Provide the [X, Y] coordinate of the cell's center where the given text is located.  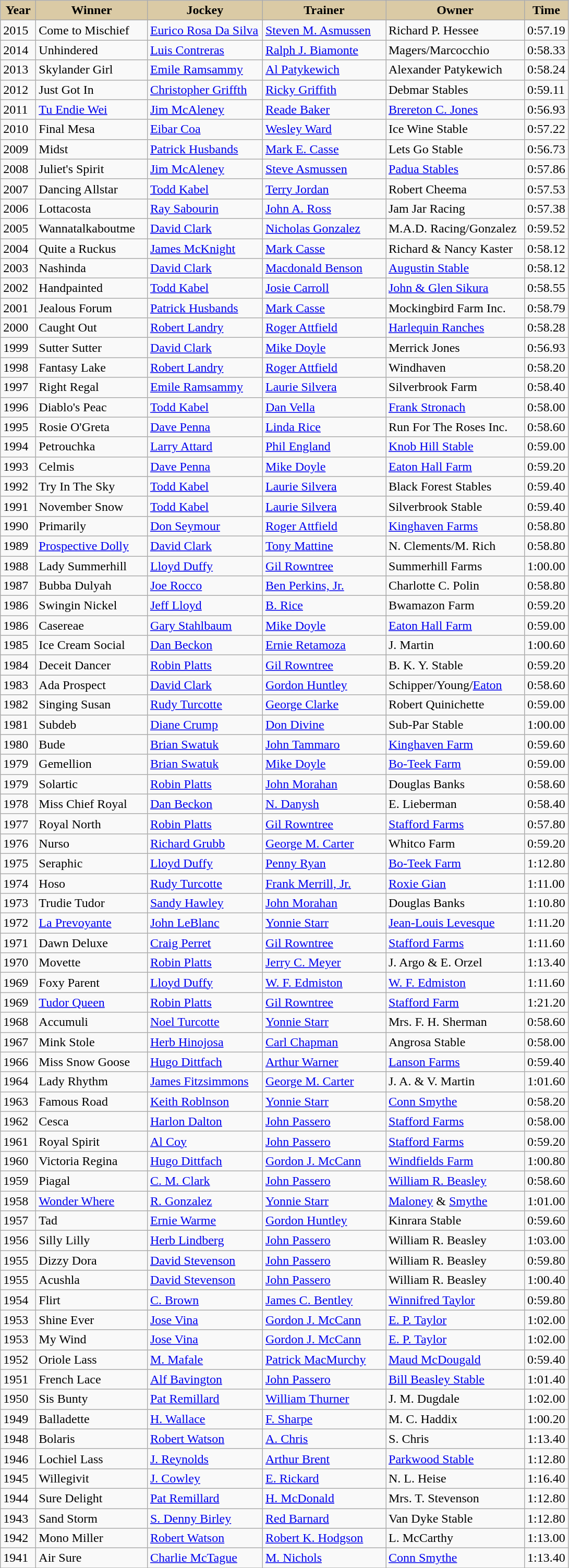
Eurico Rosa Da Silva [204, 30]
Movette [92, 963]
Nicholas Gonzalez [324, 228]
Jeff Lloyd [204, 606]
Linda Rice [324, 427]
Owner [455, 10]
2009 [18, 149]
1948 [18, 1439]
B. Rice [324, 606]
Roxie Gian [455, 884]
Don Divine [324, 725]
James McKnight [204, 249]
2002 [18, 288]
1962 [18, 1121]
Kinrara Stable [455, 1221]
1975 [18, 863]
Shine Ever [92, 1320]
H. Wallace [204, 1419]
1949 [18, 1419]
Quite a Ruckus [92, 249]
0:57.38 [547, 209]
Don Seymour [204, 526]
Right Regal [92, 387]
1968 [18, 1022]
Joe Rocco [204, 586]
Miss Chief Royal [92, 804]
Come to Mischief [92, 30]
November Snow [92, 506]
Silly Lilly [92, 1241]
0:58.33 [547, 50]
1984 [18, 665]
1974 [18, 884]
Eibar Coa [204, 129]
1964 [18, 1082]
Robert Quinichette [455, 705]
1973 [18, 903]
Balladette [92, 1419]
Merrick Jones [455, 348]
1999 [18, 348]
1950 [18, 1399]
Steve Asmussen [324, 169]
1963 [18, 1101]
Maud McDougald [455, 1359]
1995 [18, 427]
Josie Carroll [324, 288]
N. Clements/M. Rich [455, 546]
Ricky Griffith [324, 90]
1941 [18, 1558]
Sand Storm [92, 1518]
Celmis [92, 467]
2013 [18, 70]
1960 [18, 1161]
J. Reynolds [204, 1459]
Final Mesa [92, 129]
0:56.73 [547, 149]
2010 [18, 129]
Tudor Queen [92, 1002]
2015 [18, 30]
Phil England [324, 447]
Cesca [92, 1121]
Red Barnard [324, 1518]
Time [547, 10]
R. Gonzalez [204, 1200]
Mockingbird Farm Inc. [455, 308]
1944 [18, 1498]
1980 [18, 744]
Reade Baker [324, 109]
Rosie O'Greta [92, 427]
1976 [18, 843]
A. Chris [324, 1439]
0:58.55 [547, 288]
S. Denny Birley [204, 1518]
Sure Delight [92, 1498]
Willegivit [92, 1478]
1943 [18, 1518]
1959 [18, 1181]
Jerry C. Meyer [324, 963]
Ben Perkins, Jr. [324, 586]
Robert K. Hodgson [324, 1538]
Deceit Dancer [92, 665]
1:00.20 [547, 1419]
1988 [18, 566]
Silverbrook Stable [455, 506]
M. C. Haddix [455, 1419]
Bude [92, 744]
Primarily [92, 526]
1952 [18, 1359]
2000 [18, 328]
1:10.80 [547, 903]
Try In The Sky [92, 486]
Stafford Farm [455, 1002]
M. Mafale [204, 1359]
0:57.22 [547, 129]
Acushla [92, 1280]
Miss Snow Goose [92, 1062]
0:57.86 [547, 169]
C. M. Clark [204, 1181]
0:57.19 [547, 30]
Whitco Farm [455, 843]
1958 [18, 1200]
N. Danysh [324, 804]
2007 [18, 189]
John A. Ross [324, 209]
J. Cowley [204, 1478]
1966 [18, 1062]
1989 [18, 546]
1942 [18, 1538]
Padua Stables [455, 169]
1967 [18, 1042]
0:57.53 [547, 189]
Lottacosta [92, 209]
Christopher Griffth [204, 90]
John Tammaro [324, 744]
Mark E. Casse [324, 149]
Famous Road [92, 1101]
Patrick MacMurchy [324, 1359]
1983 [18, 685]
Harlequin Ranches [455, 328]
Piagal [92, 1181]
Richard & Nancy Kaster [455, 249]
Accumuli [92, 1022]
1977 [18, 824]
1970 [18, 963]
Noel Turcotte [204, 1022]
0:57.80 [547, 824]
S. Chris [455, 1439]
1:01.00 [547, 1200]
Lanson Farms [455, 1062]
Caught Out [92, 328]
E. Lieberman [455, 804]
Wonder Where [92, 1200]
Knob Hill Stable [455, 447]
Richard P. Hessee [455, 30]
Al Coy [204, 1141]
J. Martin [455, 645]
Royal Spirit [92, 1141]
0:58.28 [547, 328]
Magers/Marcocchio [455, 50]
Sandy Hawley [204, 903]
1951 [18, 1379]
1971 [18, 943]
Ice Wine Stable [455, 129]
Dizzy Dora [92, 1260]
Carl Chapman [324, 1042]
N. L. Heise [455, 1478]
1:00.40 [547, 1280]
Solartic [92, 784]
1972 [18, 923]
2001 [18, 308]
Keith Roblnson [204, 1101]
Nashinda [92, 268]
Sis Bunty [92, 1399]
Silverbrook Farm [455, 387]
Larry Attard [204, 447]
1:16.40 [547, 1478]
1:13.00 [547, 1538]
Angrosa Stable [455, 1042]
Diablo's Peac [92, 407]
Lady Summerhill [92, 566]
1945 [18, 1478]
Jam Jar Racing [455, 209]
French Lace [92, 1379]
James C. Bentley [324, 1300]
Singing Susan [92, 705]
J. M. Dugdale [455, 1399]
Midst [92, 149]
Subdeb [92, 725]
Swingin Nickel [92, 606]
Mink Stole [92, 1042]
Harlon Dalton [204, 1121]
Royal North [92, 824]
F. Sharpe [324, 1419]
Mrs. F. H. Sherman [455, 1022]
1946 [18, 1459]
Flirt [92, 1300]
Winner [92, 10]
Lady Rhythm [92, 1082]
Luis Contreras [204, 50]
Wannatalkaboutme [92, 228]
Bwamazon Farm [455, 606]
1954 [18, 1300]
Tu Endie Wei [92, 109]
1:01.40 [547, 1379]
L. McCarthy [455, 1538]
Jean-Louis Levesque [455, 923]
2008 [18, 169]
Herb Hinojosa [204, 1042]
Prospective Dolly [92, 546]
1978 [18, 804]
Penny Ryan [324, 863]
Charlotte C. Polin [455, 586]
1:00.60 [547, 645]
M. Nichols [324, 1558]
Al Patykewich [324, 70]
Winnifred Taylor [455, 1300]
Tad [92, 1221]
1:11.00 [547, 884]
Frank Merrill, Jr. [324, 884]
Hoso [92, 884]
John & Glen Sikura [455, 288]
Dan Vella [324, 407]
Skylander Girl [92, 70]
La Prevoyante [92, 923]
1997 [18, 387]
Ernie Warme [204, 1221]
1991 [18, 506]
Alf Bavington [204, 1379]
Ernie Retamoza [324, 645]
Nurso [92, 843]
Year [18, 10]
1990 [18, 526]
John LeBlanc [204, 923]
Kinghaven Farms [455, 526]
1:21.20 [547, 1002]
Victoria Regina [92, 1161]
Parkwood Stable [455, 1459]
0:58.24 [547, 70]
1981 [18, 725]
0:59.11 [547, 90]
George Clarke [324, 705]
Gemellion [92, 764]
1993 [18, 467]
Unhindered [92, 50]
Handpainted [92, 288]
0:59.52 [547, 228]
Craig Perret [204, 943]
Windhaven [455, 367]
Jealous Forum [92, 308]
Summerhill Farms [455, 566]
Dawn Deluxe [92, 943]
Ice Cream Social [92, 645]
Schipper/Young/Eaton [455, 685]
Mono Miller [92, 1538]
Gary Stahlbaum [204, 626]
Oriole Lass [92, 1359]
Casereae [92, 626]
1:00.80 [547, 1161]
Brereton C. Jones [455, 109]
J. Argo & E. Orzel [455, 963]
1957 [18, 1221]
Trainer [324, 10]
Trudie Tudor [92, 903]
Ray Sabourin [204, 209]
Kinghaven Farm [455, 744]
Arthur Warner [324, 1062]
J. A. & V. Martin [455, 1082]
2011 [18, 109]
1956 [18, 1241]
Alexander Patykewich [455, 70]
1961 [18, 1141]
Debmar Stables [455, 90]
1:03.00 [547, 1241]
Augustin Stable [455, 268]
Just Got In [92, 90]
Diane Crump [204, 725]
1987 [18, 586]
Mrs. T. Stevenson [455, 1498]
Petrouchka [92, 447]
Charlie McTague [204, 1558]
1:11.20 [547, 923]
1:01.60 [547, 1082]
Black Forest Stables [455, 486]
Herb Lindberg [204, 1241]
Bolaris [92, 1439]
E. Rickard [324, 1478]
M.A.D. Racing/Gonzalez [455, 228]
Sub-Par Stable [455, 725]
Foxy Parent [92, 983]
Fantasy Lake [92, 367]
2005 [18, 228]
Terry Jordan [324, 189]
Robert Cheema [455, 189]
Dancing Allstar [92, 189]
Steven M. Asmussen [324, 30]
William Thurner [324, 1399]
Richard Grubb [204, 843]
My Wind [92, 1340]
Air Sure [92, 1558]
Bubba Dulyah [92, 586]
2003 [18, 268]
Tony Mattine [324, 546]
James Fitzsimmons [204, 1082]
1996 [18, 407]
1982 [18, 705]
Arthur Brent [324, 1459]
Seraphic [92, 863]
1992 [18, 486]
Run For The Roses Inc. [455, 427]
2014 [18, 50]
H. McDonald [324, 1498]
Maloney & Smythe [455, 1200]
Macdonald Benson [324, 268]
1985 [18, 645]
Windfields Farm [455, 1161]
1994 [18, 447]
Ada Prospect [92, 685]
Wesley Ward [324, 129]
C. Brown [204, 1300]
Bill Beasley Stable [455, 1379]
2004 [18, 249]
Frank Stronach [455, 407]
Van Dyke Stable [455, 1518]
Lochiel Lass [92, 1459]
0:58.79 [547, 308]
2006 [18, 209]
B. K. Y. Stable [455, 665]
Sutter Sutter [92, 348]
Juliet's Spirit [92, 169]
Jockey [204, 10]
Ralph J. Biamonte [324, 50]
1998 [18, 367]
Lets Go Stable [455, 149]
2012 [18, 90]
